Find where the given text appears and provide that cell's center as (x, y) coordinate. 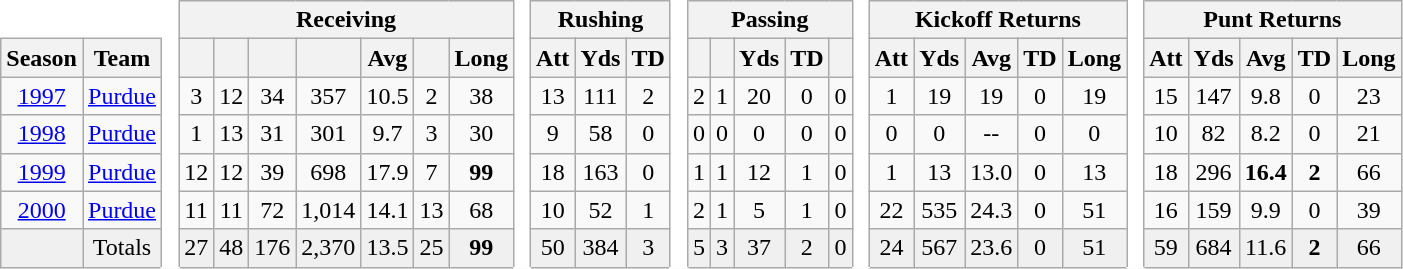
7 (432, 172)
27 (196, 248)
1999 (42, 172)
24.3 (992, 210)
13.5 (388, 248)
68 (481, 210)
9.9 (1266, 210)
21 (1369, 134)
22 (891, 210)
59 (1166, 248)
13.0 (992, 172)
1,014 (328, 210)
Receiving (346, 20)
48 (232, 248)
1997 (42, 96)
Totals (122, 248)
23.6 (992, 248)
24 (891, 248)
Punt Returns (1272, 20)
16.4 (1266, 172)
50 (552, 248)
Season (42, 58)
9 (552, 134)
14.1 (388, 210)
567 (940, 248)
9.7 (388, 134)
30 (481, 134)
52 (600, 210)
20 (760, 96)
2000 (42, 210)
Kickoff Returns (998, 20)
9.8 (1266, 96)
147 (1214, 96)
25 (432, 248)
684 (1214, 248)
72 (272, 210)
2,370 (328, 248)
535 (940, 210)
384 (600, 248)
10.5 (388, 96)
37 (760, 248)
163 (600, 172)
-- (992, 134)
15 (1166, 96)
38 (481, 96)
Rushing (600, 20)
58 (600, 134)
11.6 (1266, 248)
301 (328, 134)
296 (1214, 172)
34 (272, 96)
698 (328, 172)
23 (1369, 96)
357 (328, 96)
8.2 (1266, 134)
17.9 (388, 172)
111 (600, 96)
31 (272, 134)
176 (272, 248)
159 (1214, 210)
1998 (42, 134)
82 (1214, 134)
16 (1166, 210)
Team (122, 58)
Passing (770, 20)
